Identify which cell holds the provided text, then report its (X, Y) central coordinate. 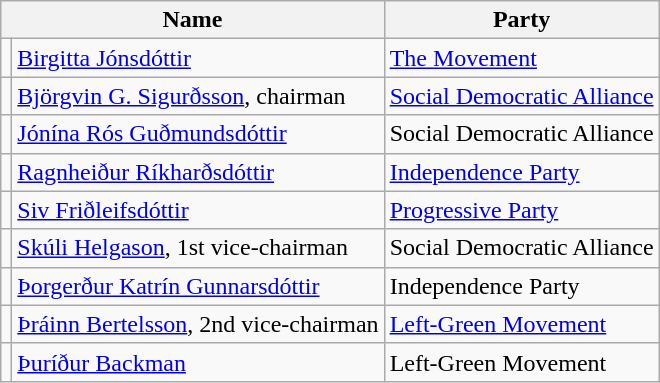
Skúli Helgason, 1st vice-chairman (198, 248)
Party (522, 20)
The Movement (522, 58)
Birgitta Jónsdóttir (198, 58)
Björgvin G. Sigurðsson, chairman (198, 96)
Jónína Rós Guðmundsdóttir (198, 134)
Ragnheiður Ríkharðsdóttir (198, 172)
Siv Friðleifsdóttir (198, 210)
Þráinn Bertelsson, 2nd vice-chairman (198, 324)
Þorgerður Katrín Gunnarsdóttir (198, 286)
Name (192, 20)
Þuríður Backman (198, 362)
Progressive Party (522, 210)
